For the text-containing cell, return its midpoint in [x, y] coordinate format. 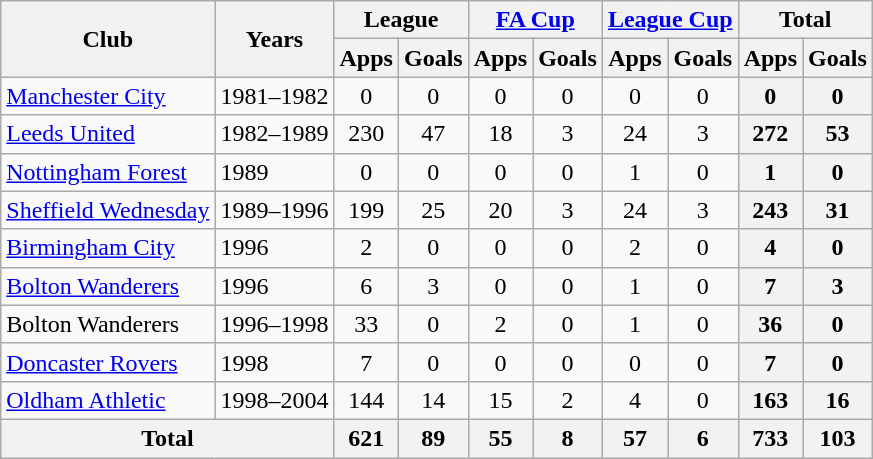
57 [634, 438]
FA Cup [535, 20]
144 [366, 400]
103 [838, 438]
14 [433, 400]
1982–1989 [274, 134]
621 [366, 438]
1989–1996 [274, 210]
243 [770, 210]
League Cup [670, 20]
733 [770, 438]
163 [770, 400]
Club [108, 39]
1998–2004 [274, 400]
47 [433, 134]
33 [366, 324]
199 [366, 210]
Nottingham Forest [108, 172]
55 [500, 438]
36 [770, 324]
Birmingham City [108, 248]
Manchester City [108, 96]
89 [433, 438]
Years [274, 39]
1981–1982 [274, 96]
1996–1998 [274, 324]
8 [568, 438]
25 [433, 210]
16 [838, 400]
31 [838, 210]
15 [500, 400]
Leeds United [108, 134]
272 [770, 134]
League [401, 20]
1998 [274, 362]
18 [500, 134]
1989 [274, 172]
Oldham Athletic [108, 400]
Doncaster Rovers [108, 362]
20 [500, 210]
53 [838, 134]
Sheffield Wednesday [108, 210]
230 [366, 134]
